Return the (X, Y) coordinate for the center point of the cell that contains the specified text.  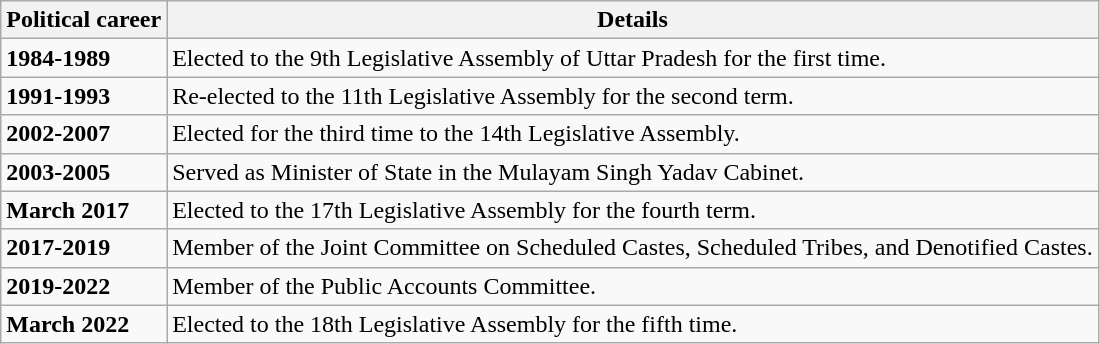
2017-2019 (84, 248)
Elected to the 18th Legislative Assembly for the fifth time. (633, 324)
2002-2007 (84, 134)
Member of the Joint Committee on Scheduled Castes, Scheduled Tribes, and Denotified Castes. (633, 248)
Elected to the 9th Legislative Assembly of Uttar Pradesh for the first time. (633, 58)
March 2022 (84, 324)
1991-1993 (84, 96)
Political career (84, 20)
1984-1989 (84, 58)
Elected for the third time to the 14th Legislative Assembly. (633, 134)
Details (633, 20)
March 2017 (84, 210)
Served as Minister of State in the Mulayam Singh Yadav Cabinet. (633, 172)
Elected to the 17th Legislative Assembly for the fourth term. (633, 210)
2003-2005 (84, 172)
2019-2022 (84, 286)
Re-elected to the 11th Legislative Assembly for the second term. (633, 96)
Member of the Public Accounts Committee. (633, 286)
